For the text-containing cell, return its midpoint in (x, y) coordinate format. 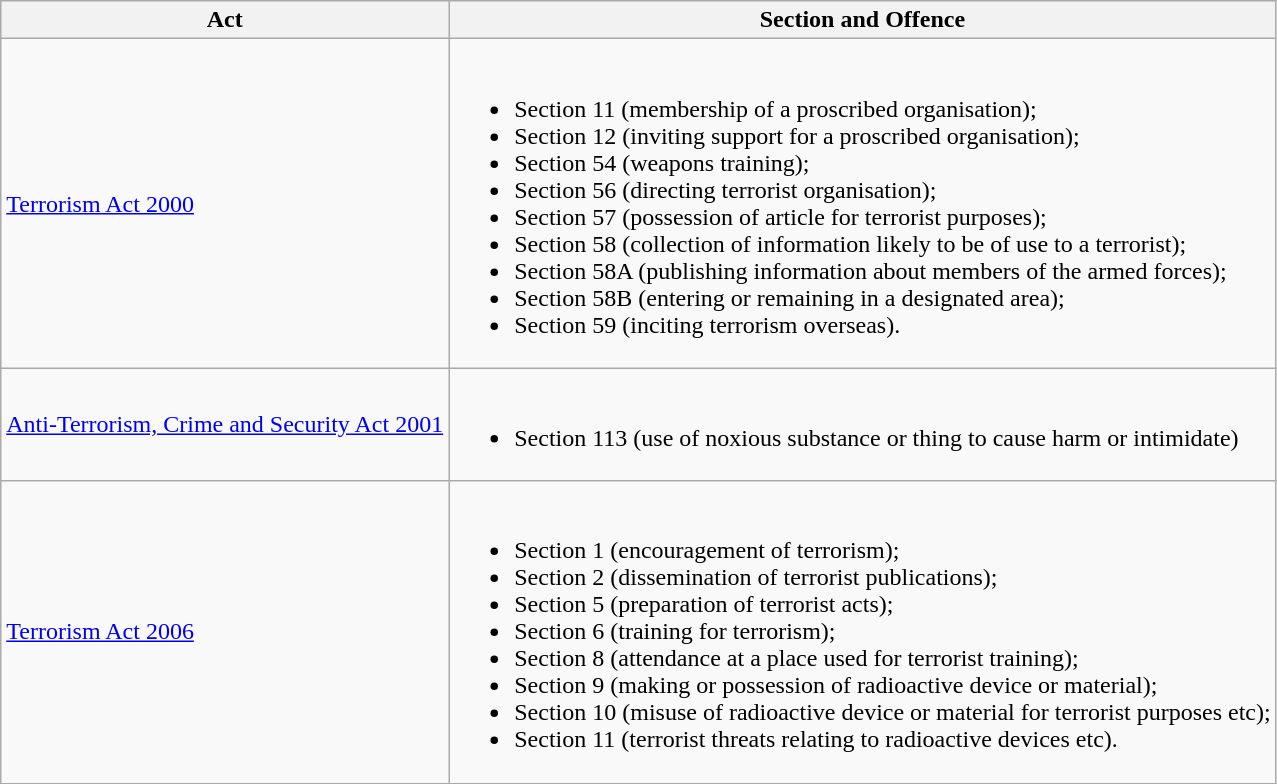
Act (225, 20)
Terrorism Act 2000 (225, 204)
Terrorism Act 2006 (225, 632)
Anti-Terrorism, Crime and Security Act 2001 (225, 424)
Section 113 (use of noxious substance or thing to cause harm or intimidate) (862, 424)
Section and Offence (862, 20)
